For the text-containing cell, return its midpoint in [X, Y] coordinate format. 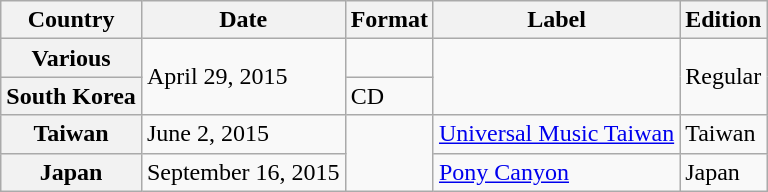
Edition [724, 20]
South Korea [72, 96]
June 2, 2015 [243, 134]
April 29, 2015 [243, 77]
Various [72, 58]
Label [556, 20]
Regular [724, 77]
Date [243, 20]
Universal Music Taiwan [556, 134]
Country [72, 20]
Pony Canyon [556, 172]
CD [389, 96]
Format [389, 20]
September 16, 2015 [243, 172]
